Scan for the cell matching the given text and deliver its (x, y) coordinate at center. 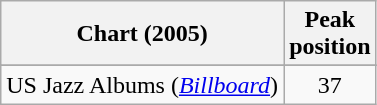
US Jazz Albums (Billboard) (142, 85)
37 (330, 85)
Chart (2005) (142, 34)
Peakposition (330, 34)
